Return the (x, y) coordinate for the center point of the cell that contains the specified text.  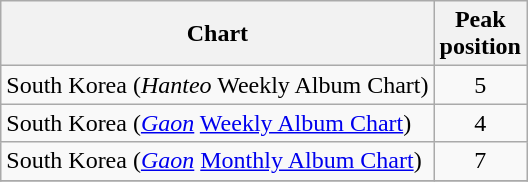
South Korea (Gaon Monthly Album Chart) (218, 161)
Peak position (480, 34)
Chart (218, 34)
South Korea (Gaon Weekly Album Chart) (218, 123)
7 (480, 161)
5 (480, 85)
South Korea (Hanteo Weekly Album Chart) (218, 85)
4 (480, 123)
